Extract the [X, Y] coordinate from the center of the cell holding the provided text.  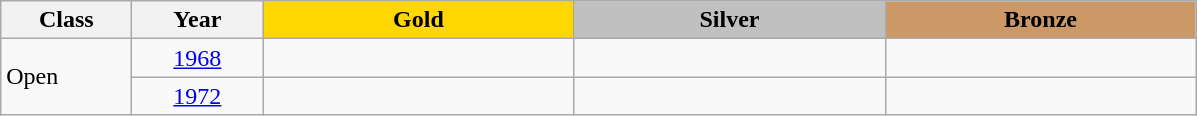
Gold [418, 20]
Class [66, 20]
1968 [198, 58]
Open [66, 77]
Silver [730, 20]
Bronze [1040, 20]
Year [198, 20]
1972 [198, 96]
